Output the (x, y) coordinate of the center of the cell containing the given text.  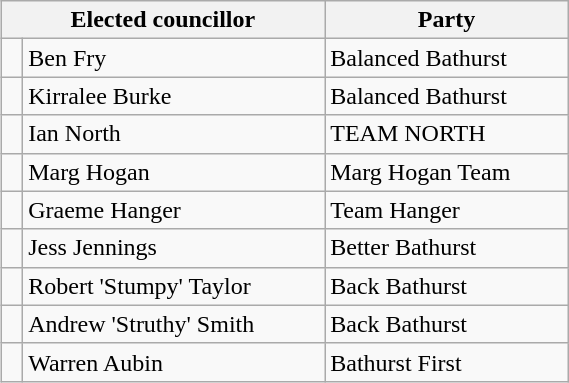
Bathurst First (447, 362)
Jess Jennings (174, 248)
Graeme Hanger (174, 210)
Party (447, 20)
Ben Fry (174, 58)
TEAM NORTH (447, 134)
Kirralee Burke (174, 96)
Ian North (174, 134)
Warren Aubin (174, 362)
Andrew 'Struthy' Smith (174, 324)
Marg Hogan Team (447, 172)
Robert 'Stumpy' Taylor (174, 286)
Marg Hogan (174, 172)
Elected councillor (163, 20)
Better Bathurst (447, 248)
Team Hanger (447, 210)
